Scan for the cell matching the given text and deliver its (X, Y) coordinate at center. 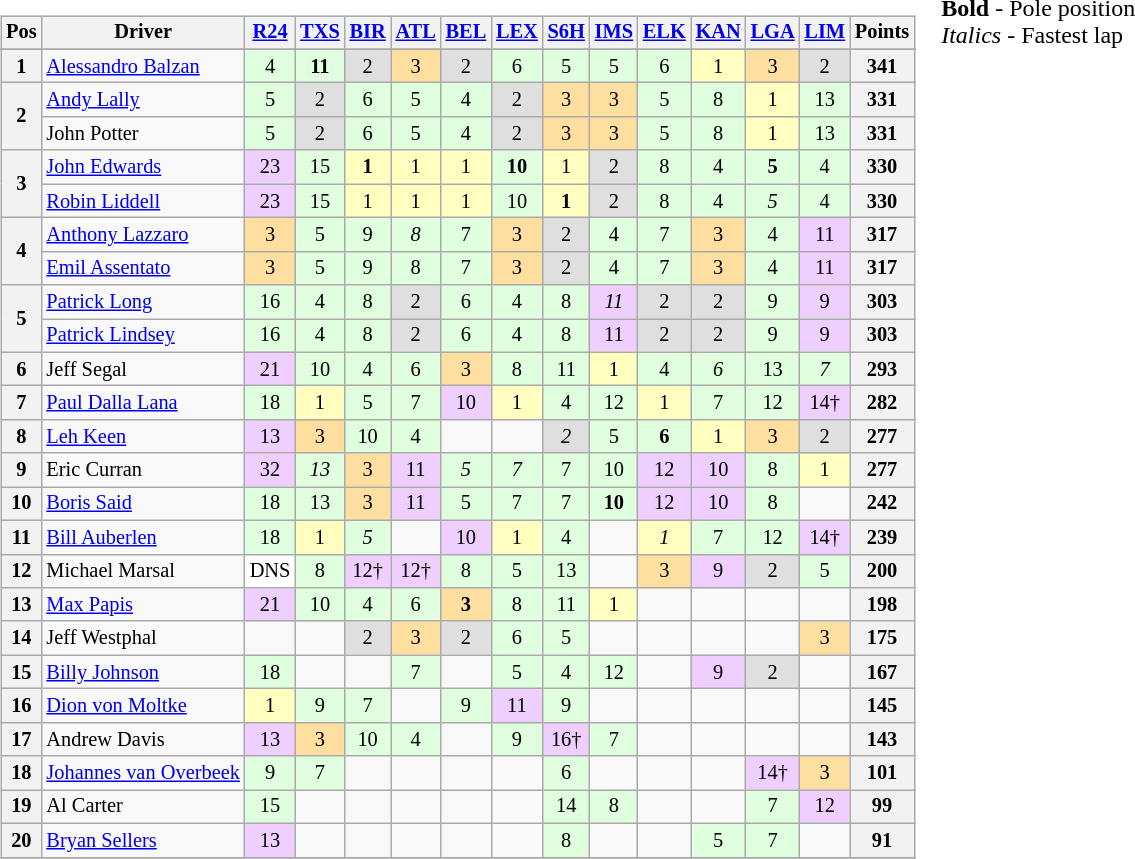
Robin Liddell (142, 201)
Eric Curran (142, 470)
Billy Johnson (142, 672)
19 (21, 807)
Max Papis (142, 605)
LEX (517, 33)
Jeff Westphal (142, 638)
Driver (142, 33)
Pos (21, 33)
ELK (664, 33)
KAN (718, 33)
Alessandro Balzan (142, 66)
198 (882, 605)
91 (882, 840)
LIM (825, 33)
Andy Lally (142, 100)
175 (882, 638)
Johannes van Overbeek (142, 773)
20 (21, 840)
Points (882, 33)
145 (882, 706)
ATL (416, 33)
143 (882, 739)
341 (882, 66)
Emil Assentato (142, 268)
Dion von Moltke (142, 706)
167 (882, 672)
200 (882, 571)
IMS (614, 33)
Leh Keen (142, 437)
99 (882, 807)
Andrew Davis (142, 739)
Jeff Segal (142, 369)
Patrick Long (142, 302)
Anthony Lazzaro (142, 235)
Al Carter (142, 807)
16† (566, 739)
Patrick Lindsey (142, 336)
BIR (368, 33)
Bill Auberlen (142, 537)
Bryan Sellers (142, 840)
Michael Marsal (142, 571)
17 (21, 739)
239 (882, 537)
282 (882, 403)
32 (270, 470)
John Potter (142, 134)
TXS (320, 33)
S6H (566, 33)
BEL (466, 33)
DNS (270, 571)
293 (882, 369)
Paul Dalla Lana (142, 403)
101 (882, 773)
Boris Said (142, 504)
242 (882, 504)
John Edwards (142, 167)
R24 (270, 33)
LGA (773, 33)
